Return (X, Y) of the center of cell containing provided text 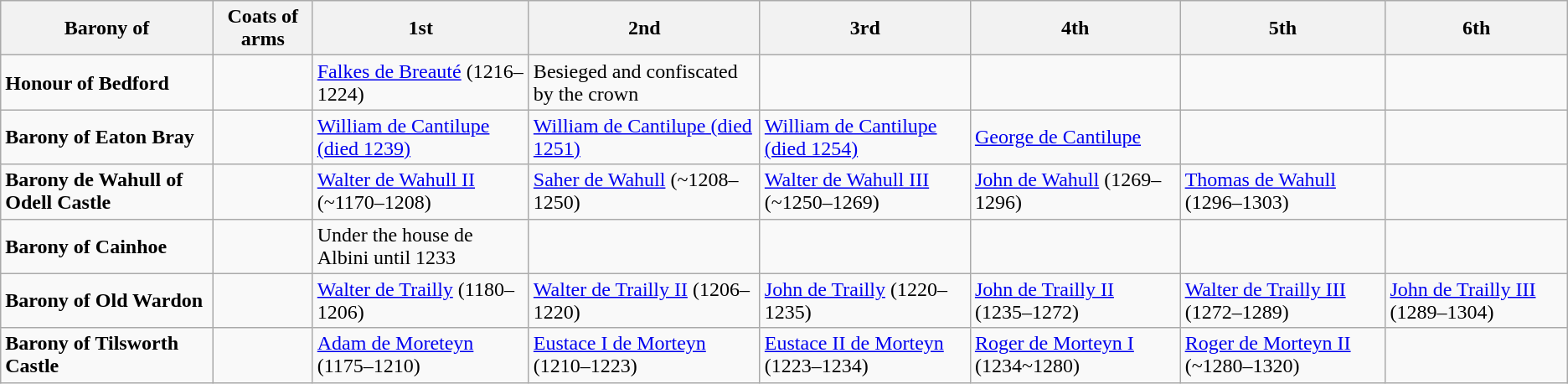
Walter de Wahull III (~1250–1269) (864, 191)
Barony of Eaton Bray (107, 138)
Walter de Trailly II (1206–1220) (644, 300)
William de Cantilupe (died 1254) (864, 138)
4th (1075, 29)
Walter de Trailly (1180–1206) (420, 300)
George de Cantilupe (1075, 138)
Under the house de Albini until 1233 (420, 246)
Barony of Old Wardon (107, 300)
Barony de Wahull of Odell Castle (107, 191)
John de Trailly II (1235–1272) (1075, 300)
Thomas de Wahull (1296–1303) (1283, 191)
Barony of Tilsworth Castle (107, 355)
Eustace II de Morteyn (1223–1234) (864, 355)
5th (1283, 29)
Besieged and confiscated by the crown (644, 82)
Saher de Wahull (~1208–1250) (644, 191)
John de Trailly III (1289–1304) (1476, 300)
Falkes de Breauté (1216–1224) (420, 82)
John de Wahull (1269–1296) (1075, 191)
Coats of arms (263, 29)
Barony of Cainhoe (107, 246)
Barony of (107, 29)
Walter de Wahull II (~1170–1208) (420, 191)
3rd (864, 29)
Honour of Bedford (107, 82)
Eustace I de Morteyn (1210–1223) (644, 355)
William de Cantilupe (died 1251) (644, 138)
6th (1476, 29)
Roger de Morteyn I (1234~1280) (1075, 355)
2nd (644, 29)
Roger de Morteyn II (~1280–1320) (1283, 355)
Walter de Trailly III (1272–1289) (1283, 300)
William de Cantilupe (died 1239) (420, 138)
Adam de Moreteyn (1175–1210) (420, 355)
1st (420, 29)
John de Trailly (1220–1235) (864, 300)
